Return the (X, Y) coordinate for the center point of the cell that contains the specified text.  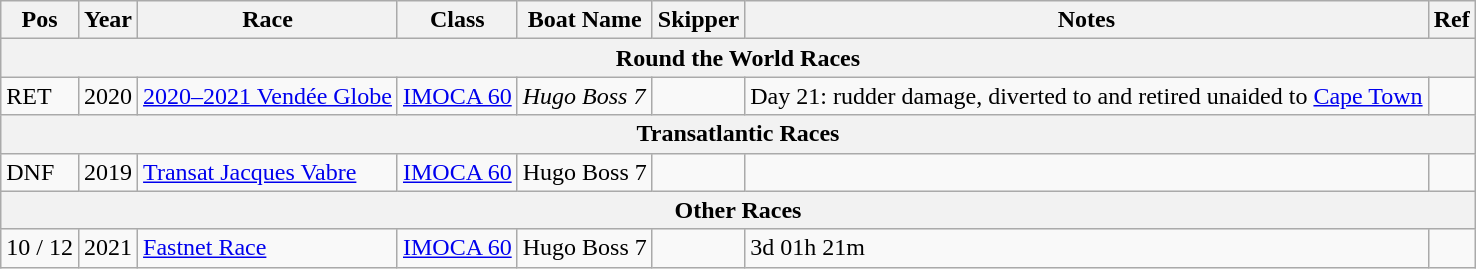
2020–2021 Vendée Globe (268, 96)
Year (108, 20)
DNF (40, 172)
Skipper (698, 20)
Notes (1086, 20)
Transatlantic Races (738, 134)
Race (268, 20)
RET (40, 96)
2019 (108, 172)
Ref (1452, 20)
Pos (40, 20)
10 / 12 (40, 248)
2021 (108, 248)
Day 21: rudder damage, diverted to and retired unaided to Cape Town (1086, 96)
Boat Name (584, 20)
Round the World Races (738, 58)
Class (457, 20)
2020 (108, 96)
3d 01h 21m (1086, 248)
Other Races (738, 210)
Fastnet Race (268, 248)
Transat Jacques Vabre (268, 172)
